Locate the cell with the specified text and output its [x, y] center coordinate. 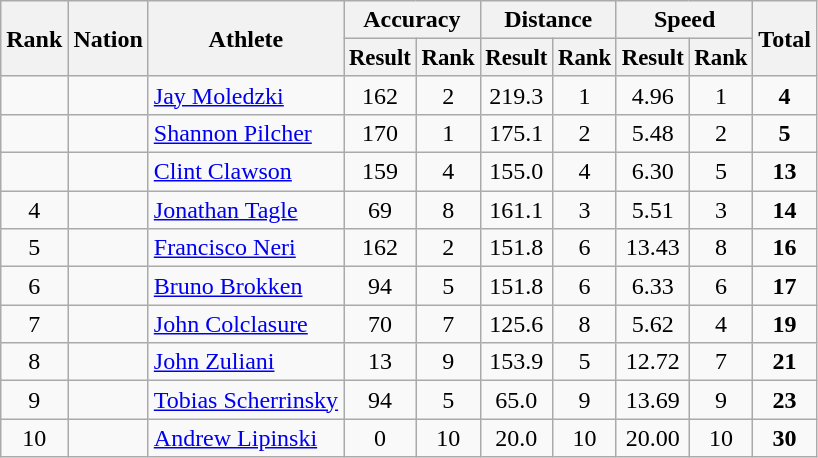
14 [785, 210]
Total [785, 39]
23 [785, 400]
65.0 [516, 400]
4.96 [652, 95]
Nation [108, 39]
Jay Moledzki [246, 95]
125.6 [516, 324]
5.51 [652, 210]
Andrew Lipinski [246, 438]
6.33 [652, 286]
Athlete [246, 39]
170 [380, 133]
Tobias Scherrinsky [246, 400]
153.9 [516, 362]
13.43 [652, 248]
5.62 [652, 324]
21 [785, 362]
Francisco Neri [246, 248]
13.69 [652, 400]
175.1 [516, 133]
19 [785, 324]
Bruno Brokken [246, 286]
20.0 [516, 438]
Clint Clawson [246, 172]
161.1 [516, 210]
0 [380, 438]
159 [380, 172]
12.72 [652, 362]
20.00 [652, 438]
219.3 [516, 95]
John Colclasure [246, 324]
17 [785, 286]
Accuracy [412, 20]
155.0 [516, 172]
Speed [684, 20]
Distance [548, 20]
5.48 [652, 133]
6.30 [652, 172]
30 [785, 438]
69 [380, 210]
Shannon Pilcher [246, 133]
16 [785, 248]
70 [380, 324]
John Zuliani [246, 362]
Jonathan Tagle [246, 210]
